Provide the (x, y) coordinate of the cell's center where the given text is located.  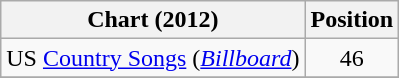
Position (352, 20)
Chart (2012) (153, 20)
US Country Songs (Billboard) (153, 58)
46 (352, 58)
